Pinpoint the cell where the given text exists, returning its [x, y] midpoint coordinate. 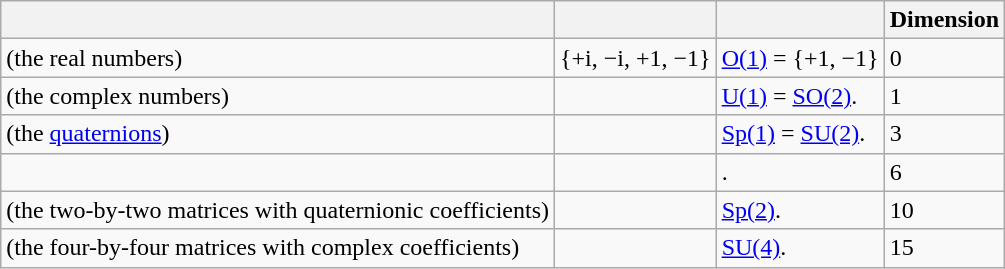
6 [944, 172]
Dimension [944, 20]
(the complex numbers) [278, 96]
3 [944, 134]
. [800, 172]
U(1) = SO(2). [800, 96]
1 [944, 96]
15 [944, 248]
Sp(2). [800, 210]
(the four-by-four matrices with complex coefficients) [278, 248]
10 [944, 210]
SU(4). [800, 248]
Sp(1) = SU(2). [800, 134]
0 [944, 58]
(the two-by-two matrices with quaternionic coefficients) [278, 210]
{+i, −i, +1, −1} [636, 58]
O(1) = {+1, −1} [800, 58]
(the real numbers) [278, 58]
(the quaternions) [278, 134]
